Scan for the cell matching the given text and deliver its [x, y] coordinate at center. 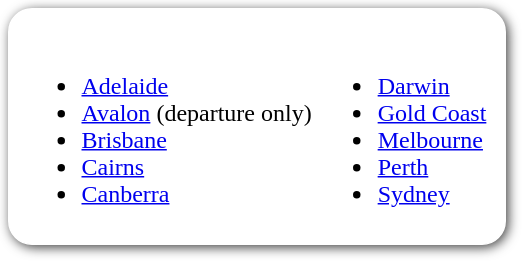
AdelaideAvalon (departure only)BrisbaneCairnsCanberra [166, 126]
DarwinGold CoastMelbournePerthSydney [402, 126]
